Output the (X, Y) coordinate of the center of the cell containing the given text.  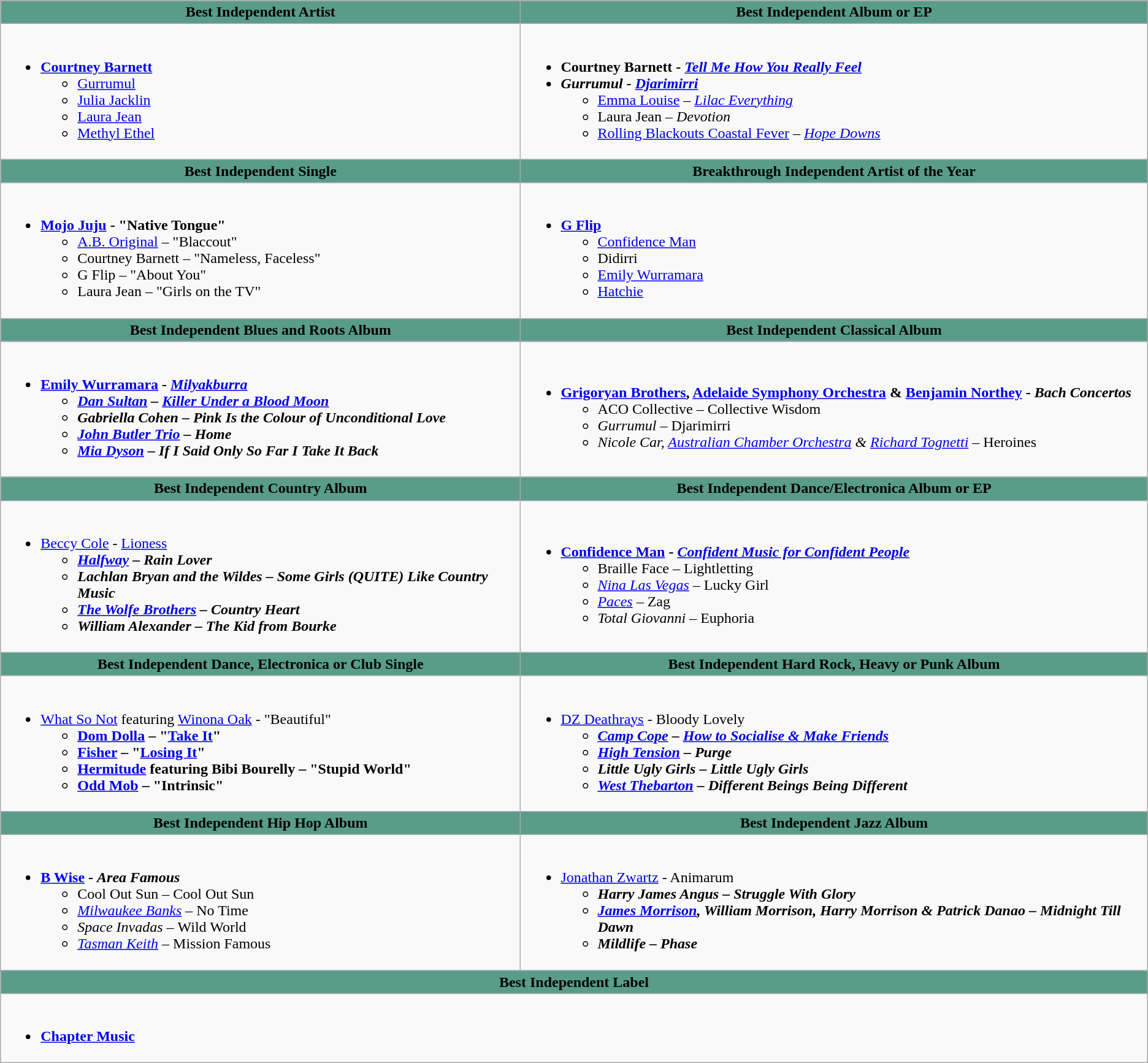
Confidence Man - Confident Music for Confident PeopleBraille Face – LightlettingNina Las Vegas – Lucky GirlPaces – ZagTotal Giovanni – Euphoria (834, 576)
Courtney BarnettGurrumulJulia JacklinLaura JeanMethyl Ethel (261, 92)
Best Independent Hard Rock, Heavy or Punk Album (834, 664)
Best Independent Blues and Roots Album (261, 330)
Chapter Music (574, 1029)
G FlipConfidence ManDidirriEmily WurramaraHatchie (834, 250)
Best Independent Dance, Electronica or Club Single (261, 664)
Best Independent Country Album (261, 489)
Best Independent Hip Hop Album (261, 823)
Best Independent Album or EP (834, 12)
Mojo Juju - "Native Tongue"A.B. Original – "Blaccout"Courtney Barnett – "Nameless, Faceless"G Flip – "About You"Laura Jean – "Girls on the TV" (261, 250)
Best Independent Classical Album (834, 330)
Best Independent Dance/Electronica Album or EP (834, 489)
Best Independent Label (574, 981)
Best Independent Jazz Album (834, 823)
Breakthrough Independent Artist of the Year (834, 171)
Best Independent Single (261, 171)
Best Independent Artist (261, 12)
B Wise - Area FamousCool Out Sun – Cool Out SunMilwaukee Banks – No TimeSpace Invadas – Wild WorldTasman Keith – Mission Famous (261, 902)
